Output the [x, y] coordinate of the center of the cell containing the given text.  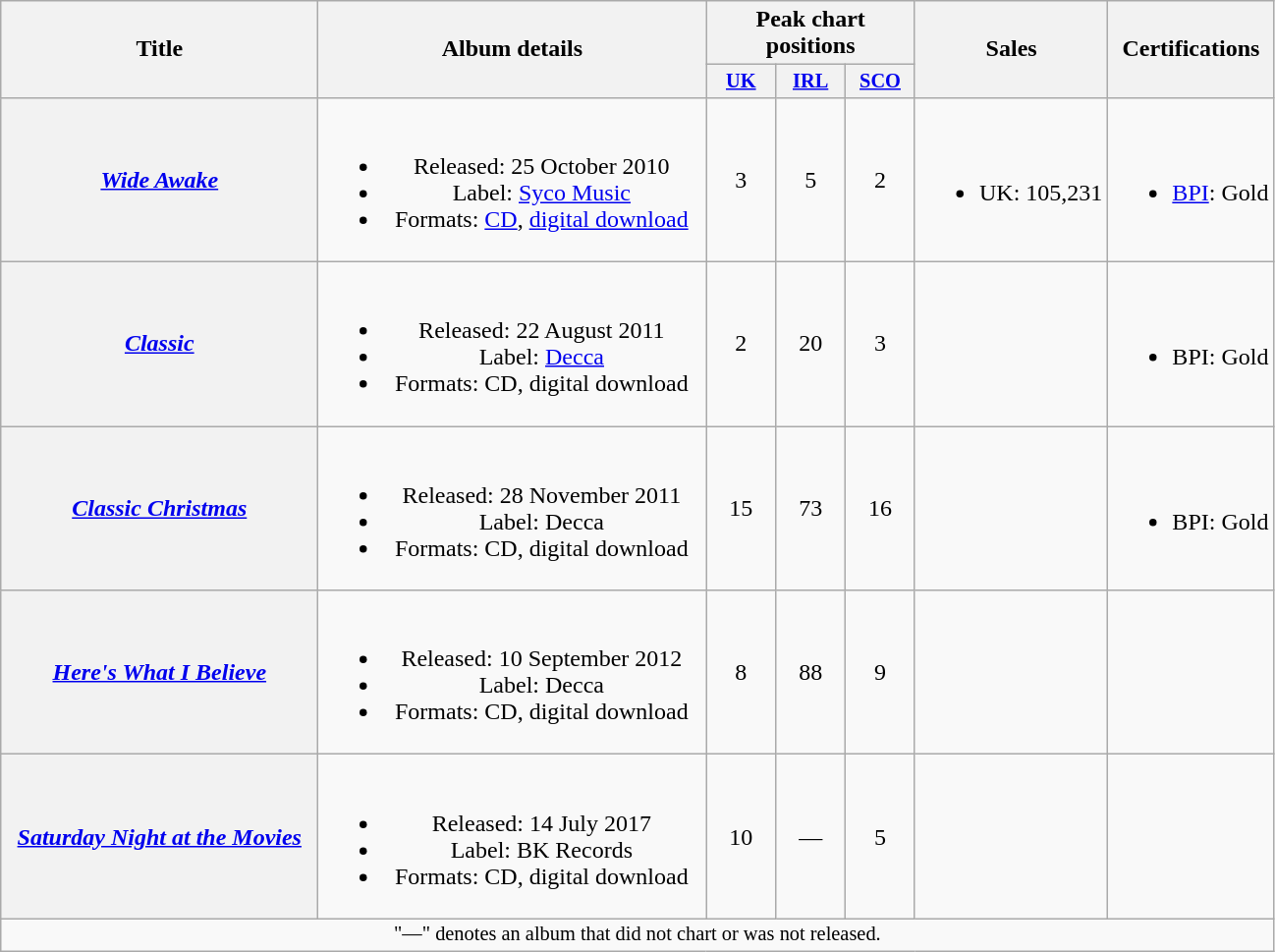
Album details [513, 49]
Sales [1011, 49]
88 [811, 672]
Title [159, 49]
20 [811, 344]
9 [880, 672]
"—" denotes an album that did not chart or was not released. [637, 935]
73 [811, 509]
Released: 10 September 2012Label: DeccaFormats: CD, digital download [513, 672]
8 [741, 672]
Here's What I Believe [159, 672]
Wide Awake [159, 179]
10 [741, 837]
Released: 28 November 2011Label: DeccaFormats: CD, digital download [513, 509]
Released: 14 July 2017Label: BK RecordsFormats: CD, digital download [513, 837]
— [811, 837]
UK: 105,231 [1011, 179]
Classic Christmas [159, 509]
Released: 25 October 2010Label: Syco MusicFormats: CD, digital download [513, 179]
16 [880, 509]
UK [741, 82]
Peak chart positions [811, 33]
Classic [159, 344]
15 [741, 509]
IRL [811, 82]
Certifications [1191, 49]
Saturday Night at the Movies [159, 837]
Released: 22 August 2011Label: DeccaFormats: CD, digital download [513, 344]
SCO [880, 82]
